Identify which cell holds the provided text, then report its [X, Y] central coordinate. 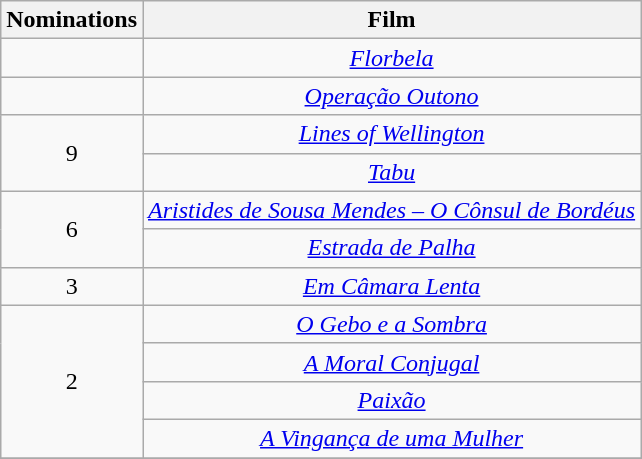
Estrada de Palha [391, 248]
Lines of Wellington [391, 134]
A Moral Conjugal [391, 362]
Paixão [391, 400]
Operação Outono [391, 96]
Tabu [391, 172]
O Gebo e a Sombra [391, 324]
3 [72, 286]
Film [391, 20]
A Vingança de uma Mulher [391, 438]
Nominations [72, 20]
6 [72, 229]
2 [72, 381]
9 [72, 153]
Florbela [391, 58]
Aristides de Sousa Mendes – O Cônsul de Bordéus [391, 210]
Em Câmara Lenta [391, 286]
